Find where the given text appears and provide that cell's center as [x, y] coordinate. 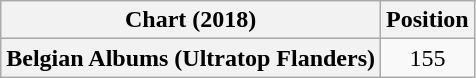
Position [428, 20]
155 [428, 58]
Chart (2018) [191, 20]
Belgian Albums (Ultratop Flanders) [191, 58]
